Find where the given text appears and provide that cell's center as [x, y] coordinate. 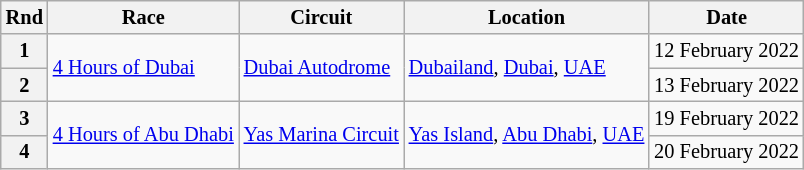
Rnd [24, 17]
Dubailand, Dubai, UAE [527, 68]
13 February 2022 [726, 85]
2 [24, 85]
Race [144, 17]
1 [24, 51]
Circuit [322, 17]
12 February 2022 [726, 51]
Yas Island, Abu Dhabi, UAE [527, 134]
Dubai Autodrome [322, 68]
4 Hours of Dubai [144, 68]
3 [24, 118]
19 February 2022 [726, 118]
4 Hours of Abu Dhabi [144, 134]
Yas Marina Circuit [322, 134]
Location [527, 17]
4 [24, 152]
20 February 2022 [726, 152]
Date [726, 17]
